Capture the cell that displays the provided text and extract its [x, y] central coordinate. 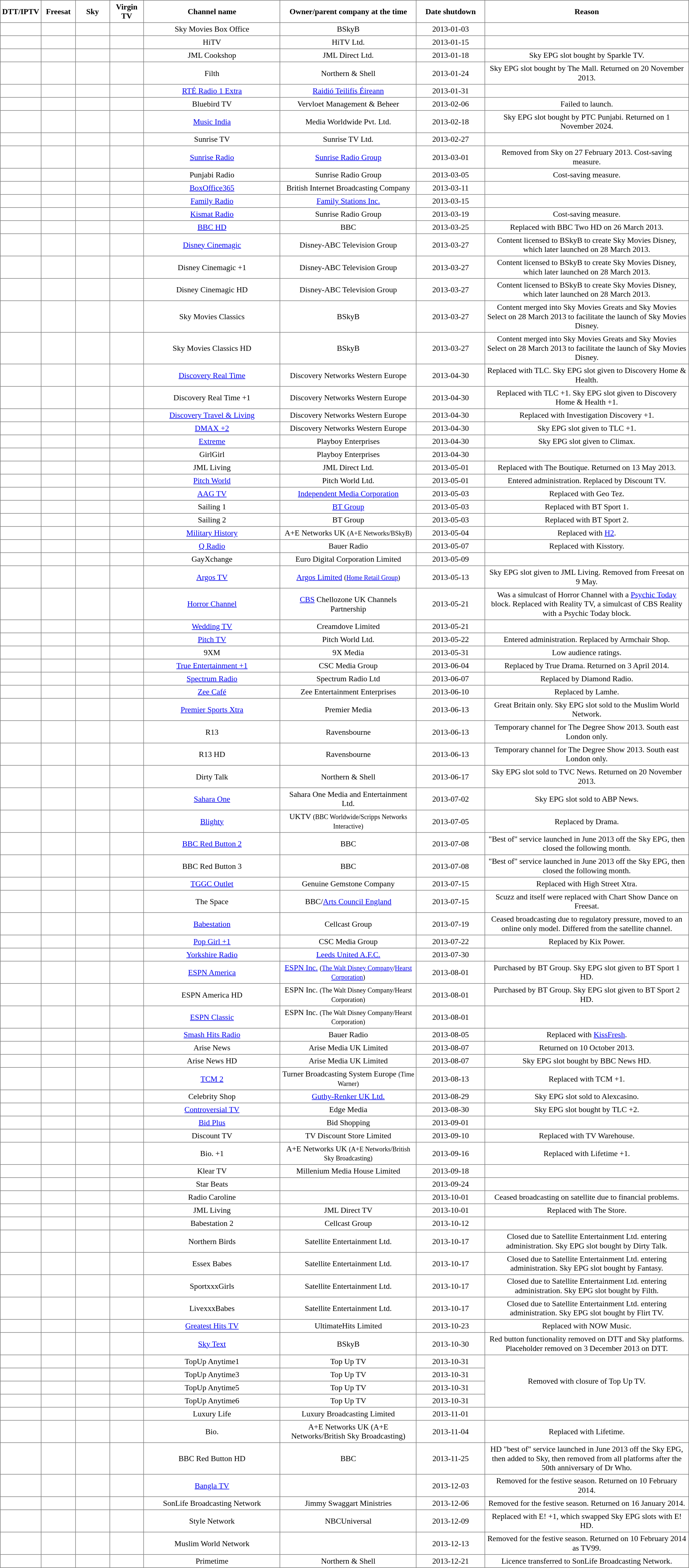
BBC Red Button 2 [212, 844]
BBC/Arts Council England [348, 902]
Discovery Real Time +1 [212, 398]
Sailing 1 [212, 507]
2013-11-01 [451, 1414]
Family Radio [212, 201]
Essex Babes [212, 1264]
Replaced with TLC +1. Sky EPG slot given to Discovery Home & Health +1. [587, 398]
Sky EPG slot given to Climax. [587, 441]
Family Stations Inc. [348, 201]
Sky EPG slot sold to Alexcasino. [587, 1096]
Removed for the festive season. Returned on 10 February 2014. [587, 1485]
2013-03-01 [451, 157]
Sky Movies Box Office [212, 29]
2013-03-19 [451, 214]
ESPN America HD [212, 995]
Edge Media [348, 1110]
HiTV Ltd. [348, 42]
Closed due to Satellite Entertainment Ltd. entering administration. Sky EPG slot bought by Dirty Talk. [587, 1241]
BoxOffice365 [212, 188]
Euro Digital Corporation Limited [348, 559]
Replaced with BT Sport 1. [587, 507]
2013-05-09 [451, 559]
UltimateHits Limited [348, 1326]
2013-06-17 [451, 777]
HD "best of" service launched in June 2013 off the Sky EPG, then added to Sky, then removed from all platforms after the 50th anniversary of Dr Who. [587, 1459]
2013-01-18 [451, 55]
TCM 2 [212, 1079]
DMAX +2 [212, 428]
2013-02-27 [451, 139]
Replaced with BT Sport 2. [587, 520]
Low audience ratings. [587, 653]
JML Cookshop [212, 55]
2013-01-31 [451, 91]
Zee Café [212, 692]
2013-06-10 [451, 692]
2013-02-06 [451, 104]
Removed with closure of Top Up TV. [587, 1381]
Smash Hits Radio [212, 1035]
Replaced by Lamhe. [587, 692]
GirlGirl [212, 454]
2013-01-24 [451, 73]
NBCUniversal [348, 1521]
Extreme [212, 441]
Primetime [212, 1561]
Replaced with The Boutique. Returned on 13 May 2013. [587, 468]
Arise News HD [212, 1061]
Argos Limited (Home Retail Group) [348, 577]
Bangla TV [212, 1485]
BBC HD [212, 227]
Turner Broadcasting System Europe (Time Warner) [348, 1079]
Removed for the festive season. Returned on 16 January 2014. [587, 1503]
Replaced with NOW Music. [587, 1326]
Premier Media [348, 710]
Jimmy Swaggart Ministries [348, 1503]
Sunrise TV Ltd. [348, 139]
BBC Red Button HD [212, 1459]
2013-07-30 [451, 955]
2013-07-22 [451, 942]
Arise News [212, 1048]
2013-05-04 [451, 533]
Replaced by Diamond Radio. [587, 679]
Channel name [212, 12]
Creamdove Limited [348, 626]
Sailing 2 [212, 520]
Greatest Hits TV [212, 1326]
Replaced with TV Warehouse. [587, 1136]
2013-07-05 [451, 821]
The Space [212, 902]
Closed due to Satellite Entertainment Ltd. entering administration. Sky EPG slot bought by Flirt TV. [587, 1308]
Bid Plus [212, 1123]
Bid Shopping [348, 1123]
2013-08-29 [451, 1096]
2013-03-11 [451, 188]
Reason [587, 12]
2013-03-25 [451, 227]
2013-11-04 [451, 1432]
Discovery Travel & Living [212, 415]
Star Beats [212, 1184]
Discovery Real Time [212, 375]
Sahara One Media and Entertainment Ltd. [348, 799]
Replaced with High Street Xtra. [587, 884]
2013-05-13 [451, 577]
Bio. +1 [212, 1154]
Failed to launch. [587, 104]
2013-09-24 [451, 1184]
Media Worldwide Pvt. Ltd. [348, 122]
Removed from Sky on 27 February 2013. Cost-saving measure. [587, 157]
Replaced with BBC Two HD on 26 March 2013. [587, 227]
Babestation 2 [212, 1223]
Radio Caroline [212, 1197]
Returned on 10 October 2013. [587, 1048]
Klear TV [212, 1171]
2013-01-15 [451, 42]
UKTV (BBC Worldwide/Scripps Networks Interactive) [348, 821]
Millenium Media House Limited [348, 1171]
Entered administration. Replaced by Armchair Shop. [587, 639]
2013-09-01 [451, 1123]
Premier Sports Xtra [212, 710]
2013-03-05 [451, 175]
TGGC Outlet [212, 884]
Wedding TV [212, 626]
Disney Cinemagic +1 [212, 267]
A+E Networks UK (A+E Networks/BSkyB) [348, 533]
TopUp Anytime3 [212, 1375]
Disney Cinemagic [212, 245]
2013-09-10 [451, 1136]
Removed for the festive season. Returned on 10 February 2014 as TV99. [587, 1543]
SportxxxGirls [212, 1286]
British Internet Broadcasting Company [348, 188]
SonLife Broadcasting Network [212, 1503]
Sky [93, 12]
Replaced with Kisstory. [587, 546]
Ceased broadcasting on satellite due to financial problems. [587, 1197]
Q Radio [212, 546]
Pitch TV [212, 639]
ESPN America [212, 973]
2013-12-13 [451, 1543]
Purchased by BT Group. Sky EPG slot given to BT Sport 1 HD. [587, 973]
Celebrity Shop [212, 1096]
Replaced with TLC. Sky EPG slot given to Discovery Home & Health. [587, 375]
2013-12-06 [451, 1503]
Northern Birds [212, 1241]
Sunrise Radio [212, 157]
Replaced with KissFresh. [587, 1035]
Sky EPG slot bought by Sparkle TV. [587, 55]
Sky EPG slot given to JML Living. Removed from Freesat on 9 May. [587, 577]
Filth [212, 73]
Red button functionality removed on DTT and Sky platforms. Placeholder removed on 3 December 2013 on DTT. [587, 1344]
Luxury Broadcasting Limited [348, 1414]
9X Media [348, 653]
ESPN Classic [212, 1017]
Pop Girl +1 [212, 942]
Replaced with TCM +1. [587, 1079]
Purchased by BT Group. Sky EPG slot given to BT Sport 2 HD. [587, 995]
Sunrise TV [212, 139]
Great Britain only. Sky EPG slot sold to the Muslim World Network. [587, 710]
2013-07-02 [451, 799]
TV Discount Store Limited [348, 1136]
Date shutdown [451, 12]
DTT/IPTV [21, 12]
Virgin TV [127, 12]
Muslim World Network [212, 1543]
Replaced with H2. [587, 533]
2013-12-03 [451, 1485]
Pitch World [212, 481]
2013-11-25 [451, 1459]
Replaced by True Drama. Returned on 3 April 2014. [587, 666]
Scuzz and itself were replaced with Chart Show Dance on Freesat. [587, 902]
Sky EPG slot bought by TLC +2. [587, 1110]
AAG TV [212, 494]
Controversial TV [212, 1110]
JML Direct TV [348, 1210]
2013-10-12 [451, 1223]
Licence transferred to SonLife Broadcasting Network. [587, 1561]
Replaced with Lifetime +1. [587, 1154]
BBC Red Button 3 [212, 866]
2013-07-19 [451, 924]
Closed due to Satellite Entertainment Ltd. entering administration. Sky EPG slot bought by Filth. [587, 1286]
Vervloet Management & Beheer [348, 104]
2013-06-04 [451, 666]
Genuine Gemstone Company [348, 884]
9XM [212, 653]
Replaced with E! +1, which swapped Sky EPG slots with E! HD. [587, 1521]
2013-08-05 [451, 1035]
2013-10-30 [451, 1344]
Punjabi Radio [212, 175]
Kismat Radio [212, 214]
Sky Movies Classics [212, 316]
Replaced by Kix Power. [587, 942]
Replaced with Investigation Discovery +1. [587, 415]
2013-09-18 [451, 1171]
Sky EPG slot given to TLC +1. [587, 428]
Dirty Talk [212, 777]
HiTV [212, 42]
Military History [212, 533]
True Entertainment +1 [212, 666]
2013-10-23 [451, 1326]
2013-08-13 [451, 1079]
Disney Cinemagic HD [212, 290]
2013-09-16 [451, 1154]
R13 [212, 732]
Closed due to Satellite Entertainment Ltd. entering administration. Sky EPG slot bought by Fantasy. [587, 1264]
RTÉ Radio 1 Extra [212, 91]
Sky Movies Classics HD [212, 348]
2013-12-21 [451, 1561]
Discount TV [212, 1136]
Sky EPG slot bought by The Mall. Returned on 20 November 2013. [587, 73]
Music India [212, 122]
Was a simulcast of Horror Channel with a Psychic Today block. Replaced with Reality TV, a simulcast of CBS Reality with a Psychic Today block. [587, 604]
Leeds United A.F.C. [348, 955]
CBS Chellozone UK Channels Partnership [348, 604]
Argos TV [212, 577]
2013-05-07 [451, 546]
2013-08-30 [451, 1110]
Sky EPG slot sold to ABP News. [587, 799]
2013-05-22 [451, 639]
Guthy-Renker UK Ltd. [348, 1096]
LivexxxBabes [212, 1308]
Replaced with Geo Tez. [587, 494]
Bio. [212, 1432]
2013-12-09 [451, 1521]
TopUp Anytime1 [212, 1362]
Raidió Teilifís Éireann [348, 91]
Horror Channel [212, 604]
Sky EPG slot bought by BBC News HD. [587, 1061]
Style Network [212, 1521]
TopUp Anytime6 [212, 1401]
Zee Entertainment Enterprises [348, 692]
Sky EPG slot bought by PTC Punjabi. Returned on 1 November 2024. [587, 122]
Ceased broadcasting due to regulatory pressure, moved to an online only model. Differed from the satellite channel. [587, 924]
Entered administration. Replaced by Discount TV. [587, 481]
Yorkshire Radio [212, 955]
Spectrum Radio Ltd [348, 679]
2013-06-07 [451, 679]
Freesat [58, 12]
R13 HD [212, 754]
2013-03-15 [451, 201]
2013-01-03 [451, 29]
Independent Media Corporation [348, 494]
Owner/parent company at the time [348, 12]
Sky Text [212, 1344]
Luxury Life [212, 1414]
TopUp Anytime5 [212, 1388]
Replaced with Lifetime. [587, 1432]
Bluebird TV [212, 104]
Sahara One [212, 799]
2013-02-18 [451, 122]
GayXchange [212, 559]
2013-05-31 [451, 653]
Blighty [212, 821]
Babestation [212, 924]
Sky EPG slot sold to TVC News. Returned on 20 November 2013. [587, 777]
Replaced by Drama. [587, 821]
Replaced with The Store. [587, 1210]
Spectrum Radio [212, 679]
